Capture the cell that displays the provided text and extract its [x, y] central coordinate. 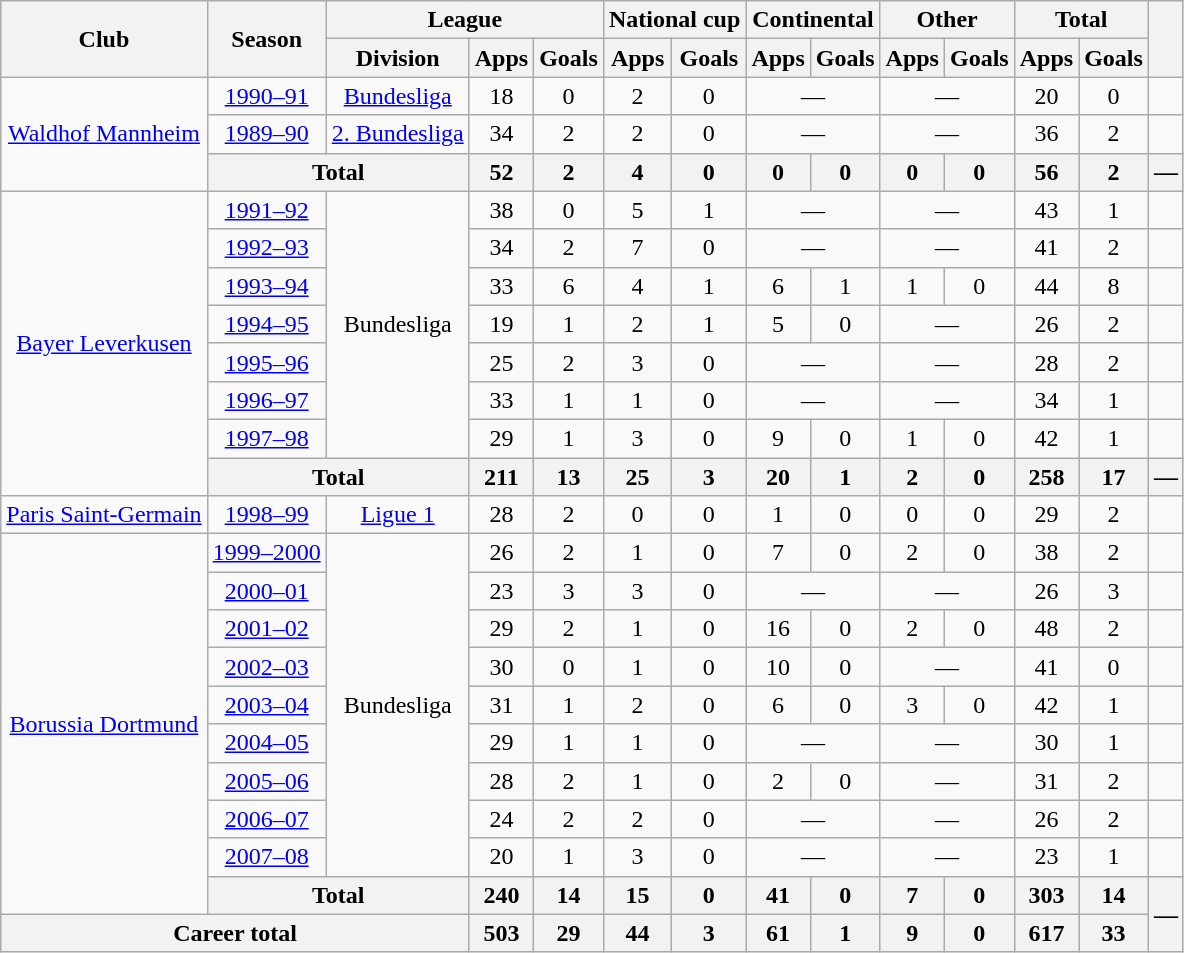
19 [501, 324]
240 [501, 895]
League [464, 20]
61 [778, 933]
Waldhof Mannheim [104, 134]
National cup [674, 20]
1999–2000 [266, 553]
Division [398, 58]
1996–97 [266, 400]
1991–92 [266, 210]
2001–02 [266, 629]
Bayer Leverkusen [104, 343]
56 [1046, 172]
16 [778, 629]
1993–94 [266, 286]
1990–91 [266, 96]
Other [947, 20]
2004–05 [266, 743]
13 [569, 477]
2007–08 [266, 857]
15 [637, 895]
Paris Saint-Germain [104, 515]
2005–06 [266, 781]
48 [1046, 629]
211 [501, 477]
Career total [235, 933]
Season [266, 39]
1992–93 [266, 248]
258 [1046, 477]
1989–90 [266, 134]
52 [501, 172]
17 [1114, 477]
1998–99 [266, 515]
24 [501, 819]
10 [778, 667]
2003–04 [266, 705]
2006–07 [266, 819]
303 [1046, 895]
617 [1046, 933]
Club [104, 39]
1995–96 [266, 362]
43 [1046, 210]
Ligue 1 [398, 515]
Continental [813, 20]
2. Bundesliga [398, 134]
1994–95 [266, 324]
2000–01 [266, 591]
18 [501, 96]
503 [501, 933]
36 [1046, 134]
Borussia Dortmund [104, 724]
2002–03 [266, 667]
1997–98 [266, 438]
8 [1114, 286]
